Detect which cell encompasses the target text, then output its (X, Y) center coordinate. 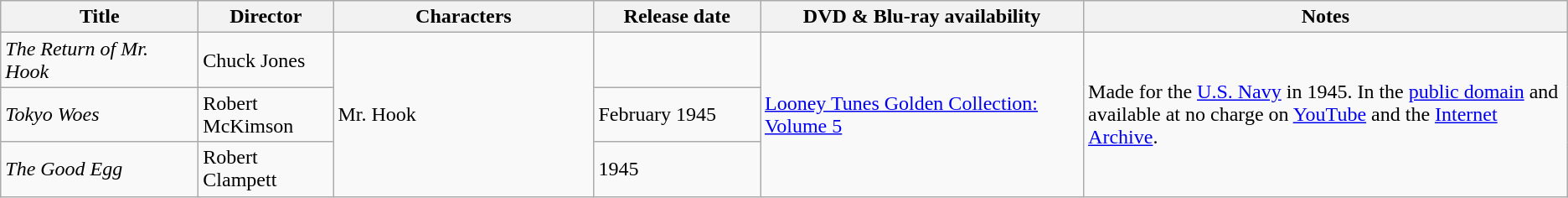
Robert Clampett (266, 169)
Robert McKimson (266, 114)
Mr. Hook (464, 114)
Release date (677, 17)
Made for the U.S. Navy in 1945. In the public domain and available at no charge on YouTube and the Internet Archive. (1326, 114)
DVD & Blu-ray availability (922, 17)
Director (266, 17)
Title (100, 17)
Chuck Jones (266, 60)
Notes (1326, 17)
February 1945 (677, 114)
Characters (464, 17)
The Return of Mr. Hook (100, 60)
Tokyo Woes (100, 114)
The Good Egg (100, 169)
Looney Tunes Golden Collection: Volume 5 (922, 114)
1945 (677, 169)
